Determine the (x, y) coordinate at the center of the cell enclosing the given text.  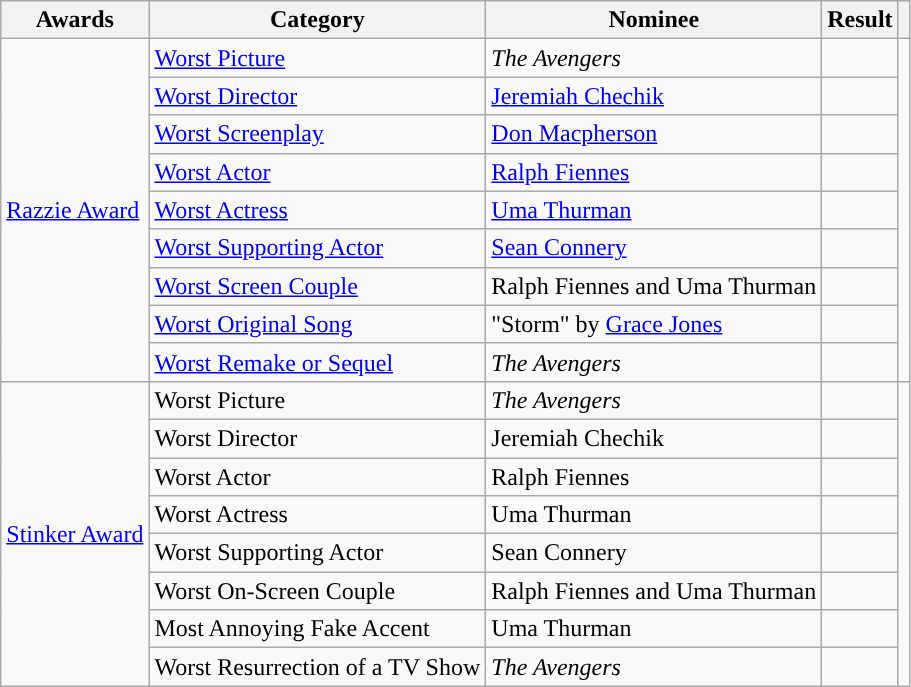
Stinker Award (75, 533)
Awards (75, 20)
Category (318, 20)
Result (860, 20)
Worst On-Screen Couple (318, 591)
Nominee (654, 20)
"Storm" by Grace Jones (654, 324)
Razzie Award (75, 210)
Worst Remake or Sequel (318, 362)
Worst Screenplay (318, 134)
Most Annoying Fake Accent (318, 629)
Don Macpherson (654, 134)
Worst Original Song (318, 324)
Worst Resurrection of a TV Show (318, 667)
Worst Screen Couple (318, 286)
